Identify which cell holds the provided text, then report its [x, y] central coordinate. 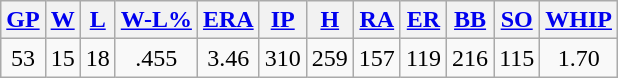
ERA [228, 20]
W-L% [156, 20]
53 [23, 58]
ER [423, 20]
.455 [156, 58]
216 [470, 58]
W [62, 20]
BB [470, 20]
310 [282, 58]
157 [376, 58]
H [330, 20]
18 [98, 58]
115 [517, 58]
IP [282, 20]
119 [423, 58]
L [98, 20]
259 [330, 58]
3.46 [228, 58]
SO [517, 20]
15 [62, 58]
1.70 [579, 58]
GP [23, 20]
WHIP [579, 20]
RA [376, 20]
